Output the (X, Y) coordinate of the center of the cell containing the given text.  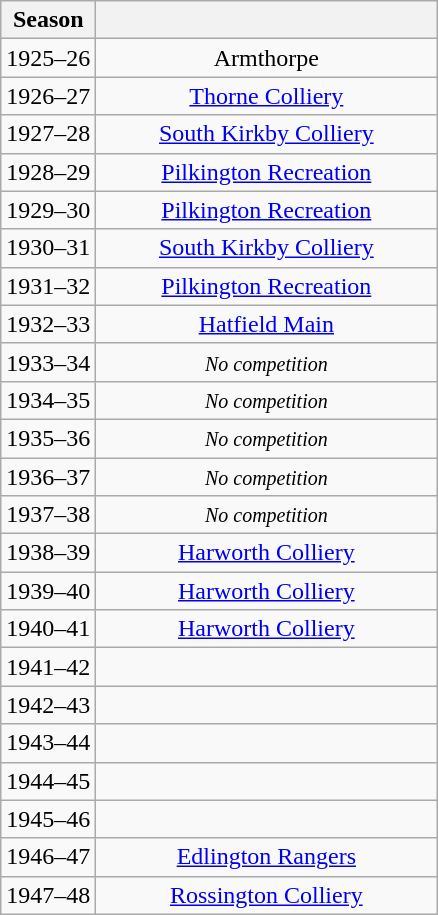
1945–46 (48, 819)
1928–29 (48, 172)
1943–44 (48, 743)
1930–31 (48, 248)
1936–37 (48, 477)
1927–28 (48, 134)
Edlington Rangers (266, 857)
1940–41 (48, 629)
Season (48, 20)
1937–38 (48, 515)
1944–45 (48, 781)
1932–33 (48, 324)
1929–30 (48, 210)
1939–40 (48, 591)
Thorne Colliery (266, 96)
1947–48 (48, 895)
1933–34 (48, 362)
1926–27 (48, 96)
1942–43 (48, 705)
1934–35 (48, 400)
1941–42 (48, 667)
1925–26 (48, 58)
1946–47 (48, 857)
Hatfield Main (266, 324)
1931–32 (48, 286)
1938–39 (48, 553)
Armthorpe (266, 58)
Rossington Colliery (266, 895)
1935–36 (48, 438)
